Find where the given text appears and provide that cell's center as (x, y) coordinate. 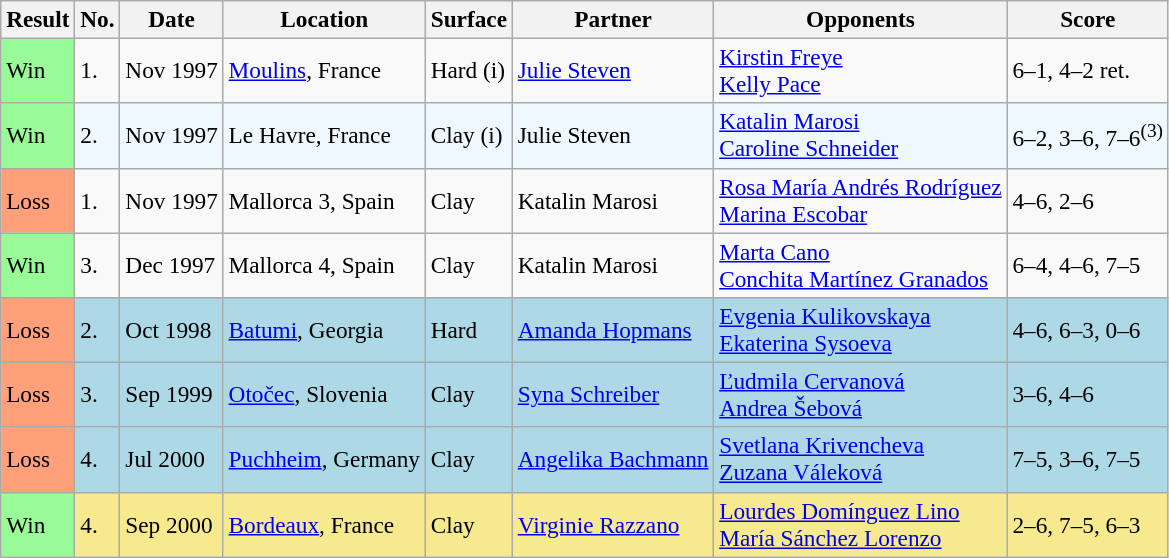
Le Havre, France (324, 136)
Angelika Bachmann (612, 460)
3–6, 4–6 (1088, 394)
Hard (i) (468, 70)
Svetlana Krivencheva Zuzana Váleková (860, 460)
6–4, 4–6, 7–5 (1088, 264)
7–5, 3–6, 7–5 (1088, 460)
Jul 2000 (172, 460)
Batumi, Georgia (324, 330)
Virginie Razzano (612, 524)
Hard (468, 330)
Katalin Marosi Caroline Schneider (860, 136)
4–6, 6–3, 0–6 (1088, 330)
Lourdes Domínguez Lino María Sánchez Lorenzo (860, 524)
Result (38, 19)
6–2, 3–6, 7–6(3) (1088, 136)
Puchheim, Germany (324, 460)
Oct 1998 (172, 330)
Mallorca 3, Spain (324, 200)
Sep 1999 (172, 394)
Surface (468, 19)
Partner (612, 19)
Date (172, 19)
Marta Cano Conchita Martínez Granados (860, 264)
Moulins, France (324, 70)
6–1, 4–2 ret. (1088, 70)
4–6, 2–6 (1088, 200)
Ľudmila Cervanová Andrea Šebová (860, 394)
Otočec, Slovenia (324, 394)
Rosa María Andrés Rodríguez Marina Escobar (860, 200)
Sep 2000 (172, 524)
Clay (i) (468, 136)
2–6, 7–5, 6–3 (1088, 524)
Syna Schreiber (612, 394)
Score (1088, 19)
Evgenia Kulikovskaya Ekaterina Sysoeva (860, 330)
Kirstin Freye Kelly Pace (860, 70)
Location (324, 19)
Mallorca 4, Spain (324, 264)
Dec 1997 (172, 264)
Opponents (860, 19)
No. (98, 19)
Bordeaux, France (324, 524)
Amanda Hopmans (612, 330)
